Output the [x, y] coordinate of the center of the cell containing the given text.  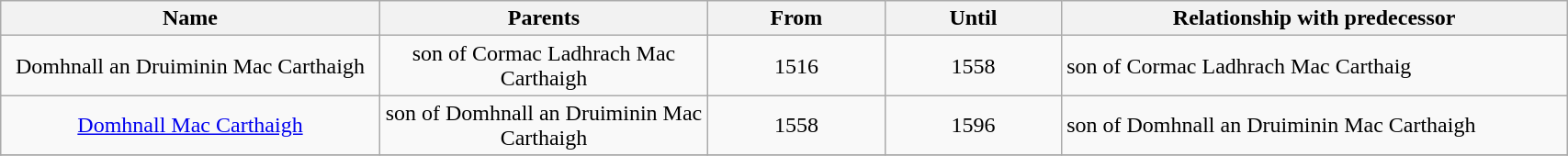
son of Cormac Ladhrach Mac Carthaig [1314, 66]
Until [973, 18]
son of Cormac Ladhrach Mac Carthaigh [544, 66]
From [796, 18]
Domhnall an Druiminin Mac Carthaigh [190, 66]
Relationship with predecessor [1314, 18]
Domhnall Mac Carthaigh [190, 125]
Parents [544, 18]
Name [190, 18]
1516 [796, 66]
1596 [973, 125]
